Find where the given text appears and provide that cell's center as (X, Y) coordinate. 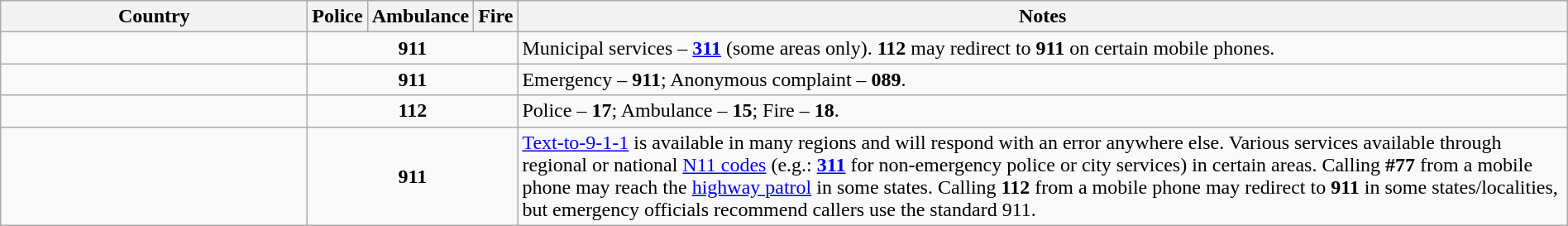
Police (337, 17)
Ambulance (420, 17)
Municipal services – 311 (some areas only). 112 may redirect to 911 on certain mobile phones. (1042, 48)
Country (154, 17)
Emergency – 911; Anonymous complaint – 089. (1042, 79)
Fire (496, 17)
112 (413, 111)
Notes (1042, 17)
Police – 17; Ambulance – 15; Fire – 18. (1042, 111)
